Locate the cell with the specified text and output its [x, y] center coordinate. 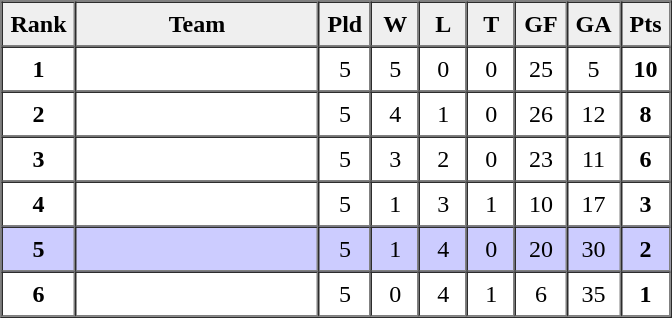
Pld [346, 24]
GF [540, 24]
11 [594, 158]
GA [594, 24]
25 [540, 68]
T [491, 24]
35 [594, 294]
8 [646, 114]
Pts [646, 24]
12 [594, 114]
23 [540, 158]
Team [198, 24]
20 [540, 248]
26 [540, 114]
17 [594, 204]
30 [594, 248]
L [443, 24]
W [395, 24]
Rank [39, 24]
